From the cell containing the given text, extract its center point as [x, y] coordinate. 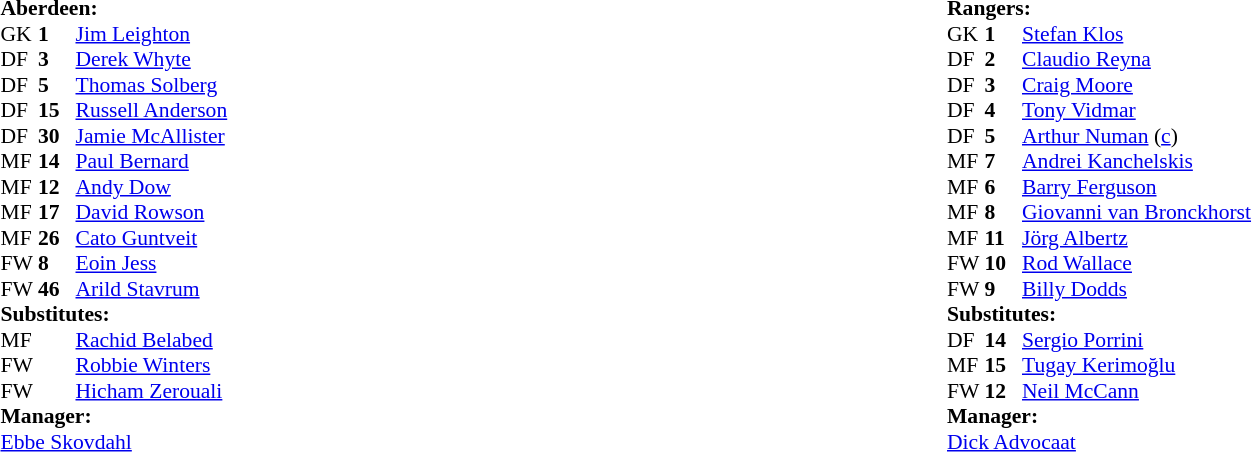
Russell Anderson [152, 111]
Derek Whyte [152, 59]
9 [1003, 289]
7 [1003, 161]
Tony Vidmar [1136, 111]
26 [57, 238]
Hicham Zerouali [152, 391]
Jörg Albertz [1136, 238]
Andrei Kanchelskis [1136, 161]
Sergio Porrini [1136, 340]
Billy Dodds [1136, 289]
Robbie Winters [152, 365]
Jamie McAllister [152, 136]
Arthur Numan (c) [1136, 136]
11 [1003, 238]
Tugay Kerimoğlu [1136, 365]
2 [1003, 59]
Cato Guntveit [152, 238]
Craig Moore [1136, 85]
Jim Leighton [152, 34]
Andy Dow [152, 187]
Eoin Jess [152, 263]
Neil McCann [1136, 391]
Thomas Solberg [152, 85]
6 [1003, 187]
4 [1003, 111]
17 [57, 213]
David Rowson [152, 213]
Rod Wallace [1136, 263]
46 [57, 289]
Rachid Belabed [152, 340]
Paul Bernard [152, 161]
Arild Stavrum [152, 289]
30 [57, 136]
Stefan Klos [1136, 34]
Barry Ferguson [1136, 187]
Claudio Reyna [1136, 59]
10 [1003, 263]
Giovanni van Bronckhorst [1136, 213]
